Detect which cell encompasses the target text, then output its (x, y) center coordinate. 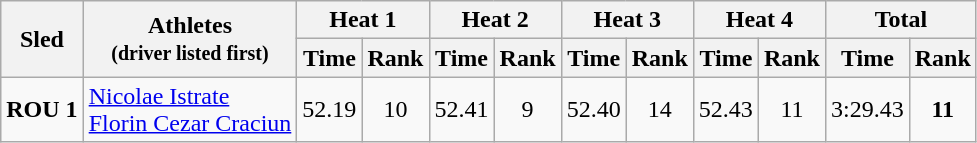
52.43 (726, 110)
52.40 (594, 110)
Athletes(driver listed first) (190, 39)
Nicolae IstrateFlorin Cezar Craciun (190, 110)
14 (660, 110)
Heat 4 (759, 20)
Sled (42, 39)
Heat 1 (363, 20)
Heat 3 (627, 20)
3:29.43 (867, 110)
ROU 1 (42, 110)
9 (528, 110)
52.19 (330, 110)
10 (396, 110)
52.41 (462, 110)
Heat 2 (495, 20)
Total (900, 20)
